Provide the (x, y) coordinate of the cell's center where the given text is located.  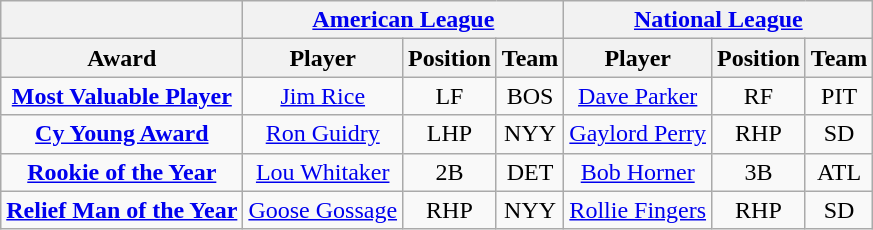
LF (450, 96)
Gaylord Perry (638, 134)
National League (718, 20)
Award (122, 58)
Rollie Fingers (638, 210)
RF (759, 96)
Rookie of the Year (122, 172)
Cy Young Award (122, 134)
American League (404, 20)
Lou Whitaker (323, 172)
3B (759, 172)
Jim Rice (323, 96)
Most Valuable Player (122, 96)
Bob Horner (638, 172)
Ron Guidry (323, 134)
2B (450, 172)
DET (530, 172)
PIT (839, 96)
BOS (530, 96)
ATL (839, 172)
Dave Parker (638, 96)
Goose Gossage (323, 210)
Relief Man of the Year (122, 210)
LHP (450, 134)
